Pinpoint the cell where the given text exists, returning its (X, Y) midpoint coordinate. 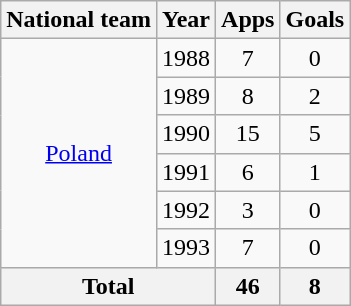
1991 (186, 172)
1993 (186, 248)
46 (248, 286)
Goals (315, 20)
5 (315, 134)
Total (108, 286)
1988 (186, 58)
1989 (186, 96)
15 (248, 134)
2 (315, 96)
Poland (79, 153)
1 (315, 172)
National team (79, 20)
6 (248, 172)
1990 (186, 134)
Apps (248, 20)
1992 (186, 210)
Year (186, 20)
3 (248, 210)
